For the text-containing cell, return its midpoint in (x, y) coordinate format. 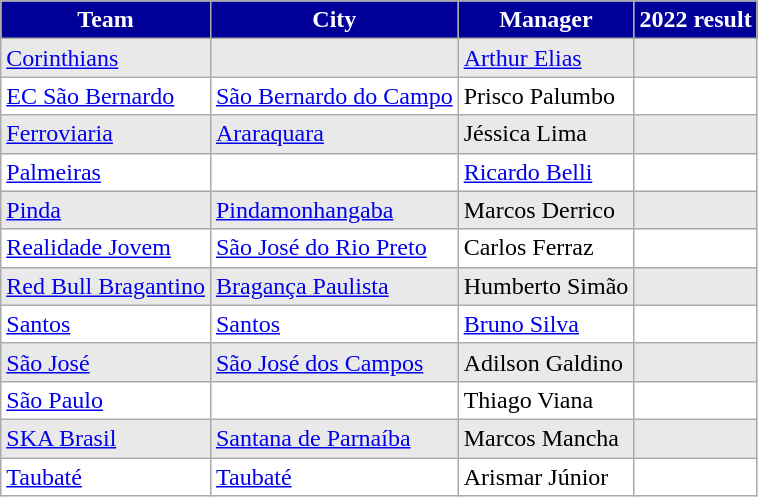
São José do Rio Preto (334, 248)
Ferroviaria (106, 134)
Araraquara (334, 134)
Bruno Silva (546, 324)
Thiago Viana (546, 400)
Humberto Simão (546, 286)
Arismar Júnior (546, 477)
Santana de Parnaíba (334, 438)
Prisco Palumbo (546, 96)
SKA Brasil (106, 438)
São José dos Campos (334, 362)
Adilson Galdino (546, 362)
Corinthians (106, 58)
Jéssica Lima (546, 134)
Bragança Paulista (334, 286)
Team (106, 20)
City (334, 20)
2022 result (696, 20)
Realidade Jovem (106, 248)
Ricardo Belli (546, 172)
Pindamonhangaba (334, 210)
Carlos Ferraz (546, 248)
Palmeiras (106, 172)
Marcos Derrico (546, 210)
São Paulo (106, 400)
São José (106, 362)
Marcos Mancha (546, 438)
Arthur Elias (546, 58)
Red Bull Bragantino (106, 286)
São Bernardo do Campo (334, 96)
Manager (546, 20)
EC São Bernardo (106, 96)
Pinda (106, 210)
